Pinpoint the cell where the given text exists, returning its [X, Y] midpoint coordinate. 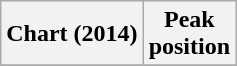
Chart (2014) [72, 34]
Peakposition [189, 34]
